Pinpoint the cell where the given text exists, returning its (X, Y) midpoint coordinate. 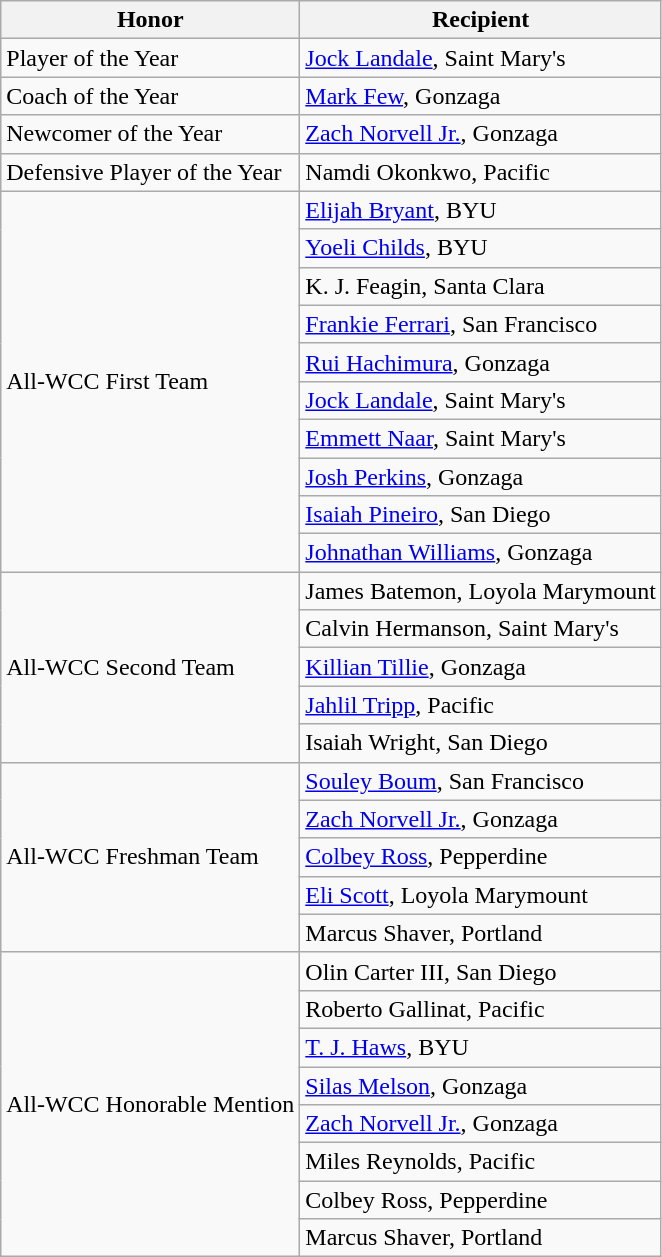
Elijah Bryant, BYU (481, 210)
K. J. Feagin, Santa Clara (481, 286)
Yoeli Childs, BYU (481, 248)
Josh Perkins, Gonzaga (481, 477)
Honor (150, 20)
Isaiah Pineiro, San Diego (481, 515)
Eli Scott, Loyola Marymount (481, 895)
Frankie Ferrari, San Francisco (481, 324)
Killian Tillie, Gonzaga (481, 667)
All-WCC First Team (150, 382)
All-WCC Second Team (150, 667)
Calvin Hermanson, Saint Mary's (481, 629)
James Batemon, Loyola Marymount (481, 591)
All-WCC Freshman Team (150, 857)
Defensive Player of the Year (150, 172)
Olin Carter III, San Diego (481, 971)
Jahlil Tripp, Pacific (481, 705)
Player of the Year (150, 58)
Namdi Okonkwo, Pacific (481, 172)
Isaiah Wright, San Diego (481, 743)
Emmett Naar, Saint Mary's (481, 438)
Souley Boum, San Francisco (481, 781)
Coach of the Year (150, 96)
Recipient (481, 20)
Silas Melson, Gonzaga (481, 1085)
T. J. Haws, BYU (481, 1047)
All-WCC Honorable Mention (150, 1104)
Johnathan Williams, Gonzaga (481, 553)
Newcomer of the Year (150, 134)
Mark Few, Gonzaga (481, 96)
Rui Hachimura, Gonzaga (481, 362)
Miles Reynolds, Pacific (481, 1162)
Roberto Gallinat, Pacific (481, 1009)
